Capture the cell that displays the provided text and extract its [X, Y] central coordinate. 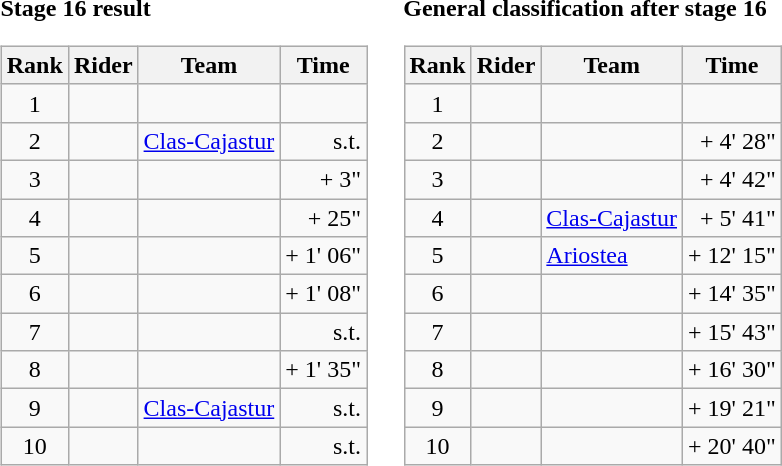
+ 15' 43" [732, 332]
+ 19' 21" [732, 408]
+ 5' 41" [732, 217]
+ 16' 30" [732, 370]
Ariostea [612, 256]
+ 20' 40" [732, 446]
+ 3" [324, 179]
+ 12' 15" [732, 256]
+ 1' 06" [324, 256]
+ 25" [324, 217]
+ 14' 35" [732, 294]
+ 1' 35" [324, 370]
+ 4' 42" [732, 179]
+ 4' 28" [732, 141]
+ 1' 08" [324, 294]
